For the text-containing cell, return its midpoint in [X, Y] coordinate format. 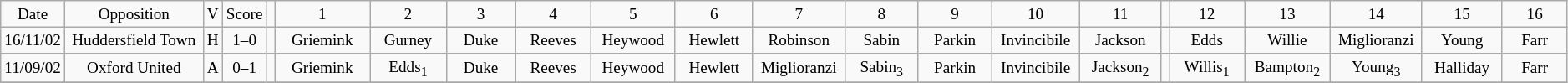
1–0 [244, 40]
0–1 [244, 68]
11 [1120, 14]
Robinson [799, 40]
8 [881, 14]
12 [1207, 14]
10 [1036, 14]
Gurney [408, 40]
Score [244, 14]
3 [481, 14]
14 [1376, 14]
2 [408, 14]
Young [1462, 40]
4 [553, 14]
Willis1 [1207, 68]
9 [954, 14]
16 [1535, 14]
Opposition [134, 14]
5 [633, 14]
Bampton2 [1288, 68]
Oxford United [134, 68]
16/11/02 [33, 40]
Edds1 [408, 68]
Edds [1207, 40]
6 [713, 14]
Jackson2 [1120, 68]
V [212, 14]
11/09/02 [33, 68]
Sabin3 [881, 68]
Sabin [881, 40]
Jackson [1120, 40]
13 [1288, 14]
Huddersfield Town [134, 40]
Willie [1288, 40]
Date [33, 14]
7 [799, 14]
H [212, 40]
Young3 [1376, 68]
1 [322, 14]
Halliday [1462, 68]
A [212, 68]
15 [1462, 14]
